Find where the given text appears and provide that cell's center as [X, Y] coordinate. 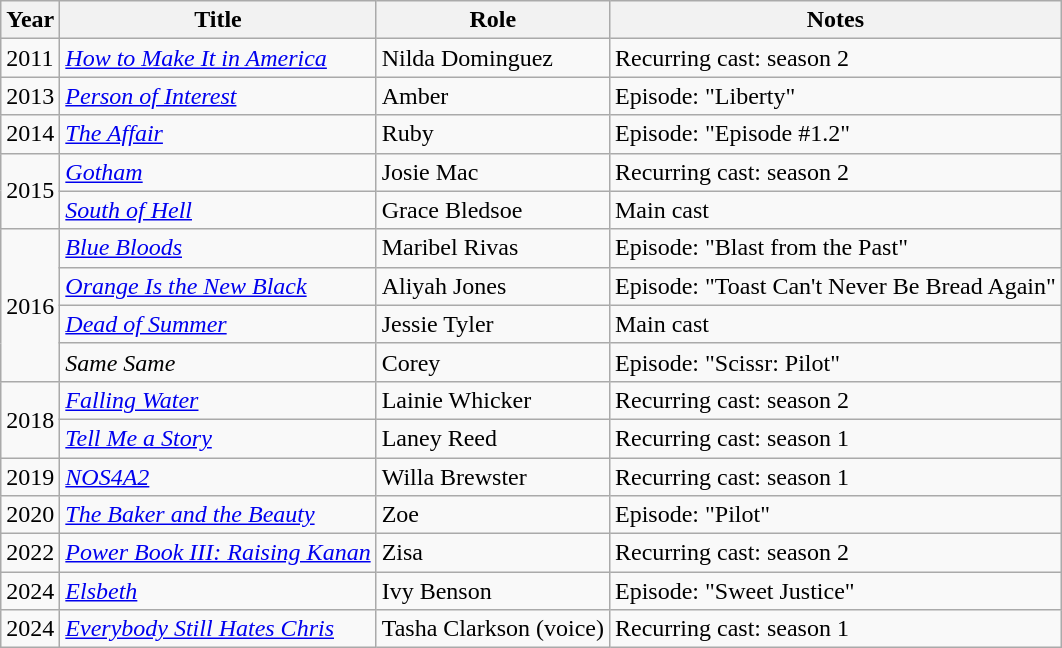
2020 [30, 515]
NOS4A2 [218, 477]
Year [30, 20]
Episode: "Pilot" [835, 515]
Ivy Benson [492, 591]
Episode: "Blast from the Past" [835, 248]
Zisa [492, 553]
Zoe [492, 515]
2011 [30, 58]
2022 [30, 553]
Person of Interest [218, 96]
Josie Mac [492, 172]
2016 [30, 305]
South of Hell [218, 210]
Dead of Summer [218, 324]
Tell Me a Story [218, 438]
Episode: "Liberty" [835, 96]
2013 [30, 96]
Everybody Still Hates Chris [218, 629]
Willa Brewster [492, 477]
Ruby [492, 134]
Amber [492, 96]
Gotham [218, 172]
2015 [30, 191]
How to Make It in America [218, 58]
Laney Reed [492, 438]
Power Book III: Raising Kanan [218, 553]
Tasha Clarkson (voice) [492, 629]
2018 [30, 419]
Title [218, 20]
Falling Water [218, 400]
Maribel Rivas [492, 248]
Same Same [218, 362]
Jessie Tyler [492, 324]
The Baker and the Beauty [218, 515]
Role [492, 20]
Orange Is the New Black [218, 286]
2014 [30, 134]
Blue Bloods [218, 248]
Nilda Dominguez [492, 58]
Episode: "Toast Can't Never Be Bread Again" [835, 286]
Episode: "Episode #1.2" [835, 134]
Grace Bledsoe [492, 210]
The Affair [218, 134]
Episode: "Sweet Justice" [835, 591]
Aliyah Jones [492, 286]
Notes [835, 20]
Elsbeth [218, 591]
2019 [30, 477]
Episode: "Scissr: Pilot" [835, 362]
Lainie Whicker [492, 400]
Corey [492, 362]
